Return the (X, Y) coordinate for the center point of the cell that contains the specified text.  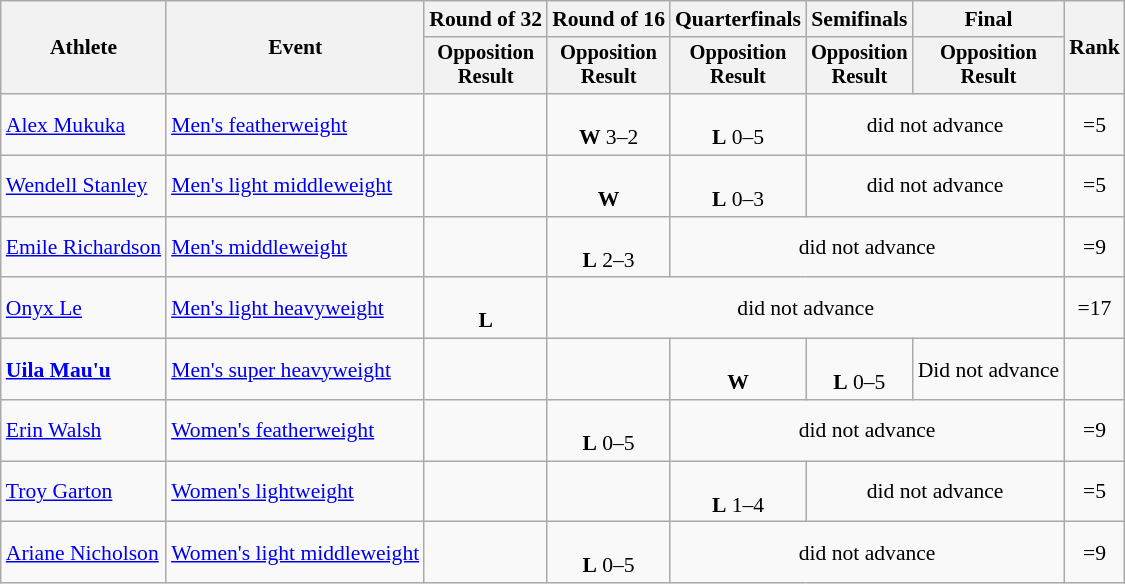
Quarterfinals (738, 19)
L 2–3 (608, 248)
Event (295, 48)
Rank (1094, 48)
Round of 32 (486, 19)
L 1–4 (738, 492)
Ariane Nicholson (84, 552)
W 3–2 (608, 124)
Round of 16 (608, 19)
Erin Walsh (84, 430)
=17 (1094, 308)
Final (989, 19)
L 0–3 (738, 186)
Men's light middleweight (295, 186)
L (486, 308)
Troy Garton (84, 492)
Men's middleweight (295, 248)
Men's light heavyweight (295, 308)
Women's featherweight (295, 430)
Semifinals (860, 19)
Athlete (84, 48)
Women's lightweight (295, 492)
Men's super heavyweight (295, 370)
Wendell Stanley (84, 186)
Emile Richardson (84, 248)
Did not advance (989, 370)
Men's featherweight (295, 124)
Onyx Le (84, 308)
Women's light middleweight (295, 552)
Uila Mau'u (84, 370)
Alex Mukuka (84, 124)
